Locate the cell with the specified text and output its (x, y) center coordinate. 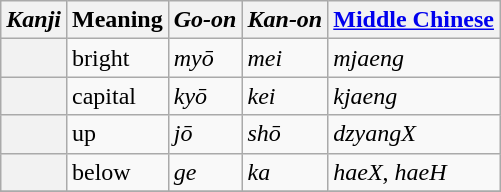
kyō (205, 96)
bright (118, 58)
dzyangX (414, 134)
kei (285, 96)
capital (118, 96)
up (118, 134)
ge (205, 172)
myō (205, 58)
Meaning (118, 20)
kjaeng (414, 96)
mjaeng (414, 58)
haeX, haeH (414, 172)
mei (285, 58)
Middle Chinese (414, 20)
below (118, 172)
jō (205, 134)
shō (285, 134)
ka (285, 172)
Go-on (205, 20)
Kan-on (285, 20)
Kanji (34, 20)
